Extract the [X, Y] coordinate from the center of the cell holding the provided text.  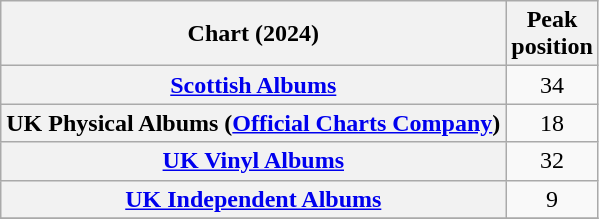
Scottish Albums [254, 85]
UK Vinyl Albums [254, 161]
UK Physical Albums (Official Charts Company) [254, 123]
Peakposition [552, 34]
34 [552, 85]
18 [552, 123]
9 [552, 199]
Chart (2024) [254, 34]
UK Independent Albums [254, 199]
32 [552, 161]
